Detect which cell encompasses the target text, then output its (x, y) center coordinate. 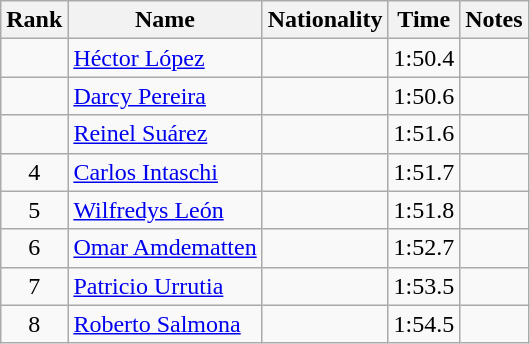
1:50.6 (424, 96)
7 (34, 286)
5 (34, 210)
6 (34, 248)
4 (34, 172)
1:54.5 (424, 324)
Omar Amdematten (165, 248)
1:51.8 (424, 210)
1:52.7 (424, 248)
Patricio Urrutia (165, 286)
1:53.5 (424, 286)
Rank (34, 20)
Héctor López (165, 58)
Reinel Suárez (165, 134)
Name (165, 20)
Roberto Salmona (165, 324)
Notes (494, 20)
1:51.6 (424, 134)
1:51.7 (424, 172)
Darcy Pereira (165, 96)
8 (34, 324)
1:50.4 (424, 58)
Carlos Intaschi (165, 172)
Time (424, 20)
Nationality (325, 20)
Wilfredys León (165, 210)
